Search for the cell housing the specified text and yield its [x, y] center coordinate. 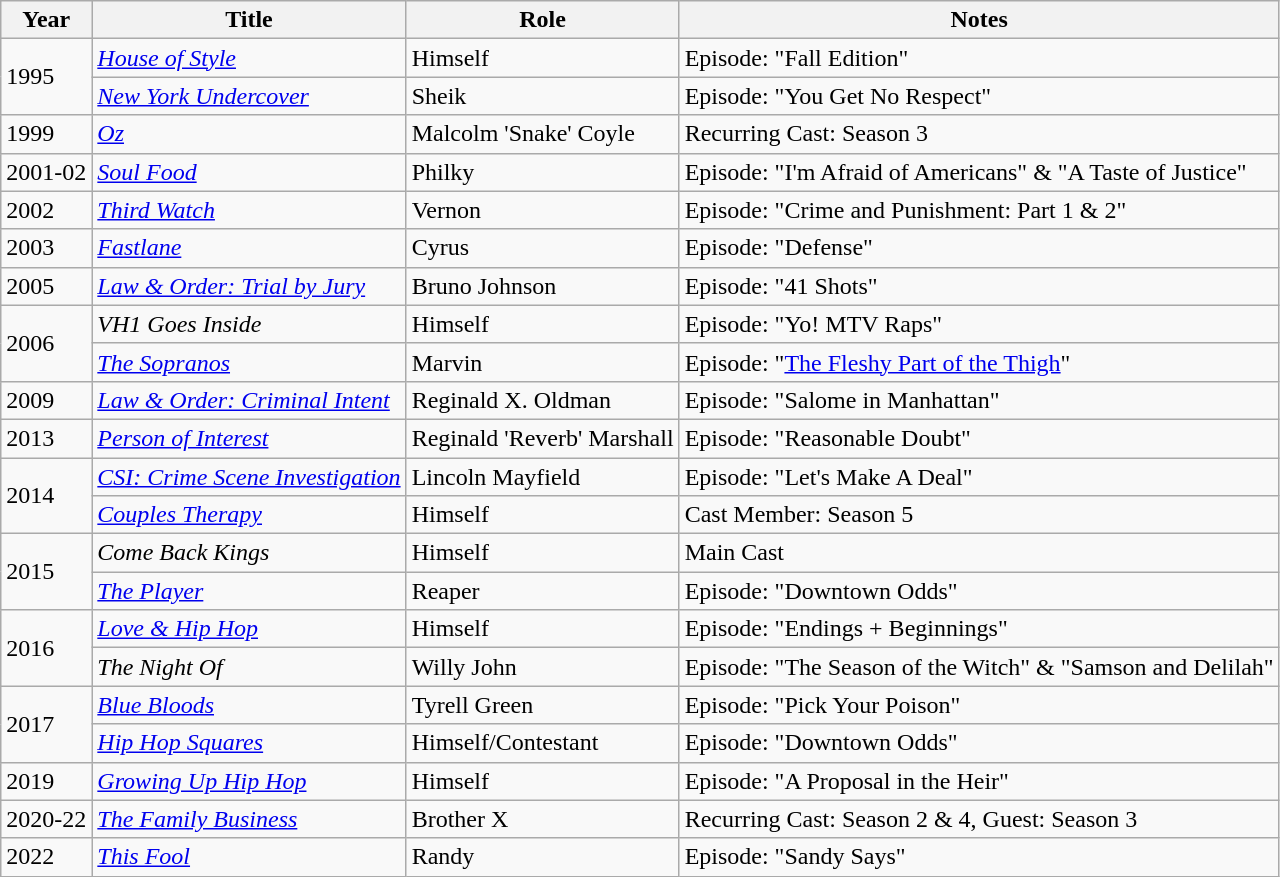
The Player [249, 591]
2003 [46, 248]
Come Back Kings [249, 553]
House of Style [249, 58]
Brother X [542, 819]
Recurring Cast: Season 3 [979, 134]
2022 [46, 857]
2005 [46, 286]
Episode: "Sandy Says" [979, 857]
Episode: "A Proposal in the Heir" [979, 781]
The Night Of [249, 667]
Tyrell Green [542, 705]
2001-02 [46, 172]
Episode: "You Get No Respect" [979, 96]
Reginald X. Oldman [542, 400]
Person of Interest [249, 438]
Episode: "Let's Make A Deal" [979, 477]
Randy [542, 857]
CSI: Crime Scene Investigation [249, 477]
Vernon [542, 210]
Marvin [542, 362]
The Family Business [249, 819]
Episode: "The Fleshy Part of the Thigh" [979, 362]
Reaper [542, 591]
2002 [46, 210]
Episode: "Pick Your Poison" [979, 705]
Episode: "Crime and Punishment: Part 1 & 2" [979, 210]
Reginald 'Reverb' Marshall [542, 438]
Episode: "I'm Afraid of Americans" & "A Taste of Justice" [979, 172]
2020-22 [46, 819]
2006 [46, 343]
Main Cast [979, 553]
2019 [46, 781]
This Fool [249, 857]
Episode: "The Season of the Witch" & "Samson and Delilah" [979, 667]
Episode: "Fall Edition" [979, 58]
Love & Hip Hop [249, 629]
Episode: "Yo! MTV Raps" [979, 324]
Blue Bloods [249, 705]
Recurring Cast: Season 2 & 4, Guest: Season 3 [979, 819]
1999 [46, 134]
Lincoln Mayfield [542, 477]
2009 [46, 400]
Couples Therapy [249, 515]
Hip Hop Squares [249, 743]
Growing Up Hip Hop [249, 781]
Himself/Contestant [542, 743]
2013 [46, 438]
2017 [46, 724]
Episode: "Salome in Manhattan" [979, 400]
Cast Member: Season 5 [979, 515]
VH1 Goes Inside [249, 324]
Oz [249, 134]
Year [46, 20]
New York Undercover [249, 96]
Third Watch [249, 210]
Law & Order: Criminal Intent [249, 400]
2014 [46, 496]
Philky [542, 172]
Episode: "Defense" [979, 248]
Willy John [542, 667]
Sheik [542, 96]
Fastlane [249, 248]
Episode: "41 Shots" [979, 286]
Title [249, 20]
Soul Food [249, 172]
Law & Order: Trial by Jury [249, 286]
1995 [46, 77]
Malcolm 'Snake' Coyle [542, 134]
Cyrus [542, 248]
2015 [46, 572]
Bruno Johnson [542, 286]
Role [542, 20]
Notes [979, 20]
Episode: "Endings + Beginnings" [979, 629]
2016 [46, 648]
The Sopranos [249, 362]
Episode: "Reasonable Doubt" [979, 438]
